Return (X, Y) of the center of cell containing provided text 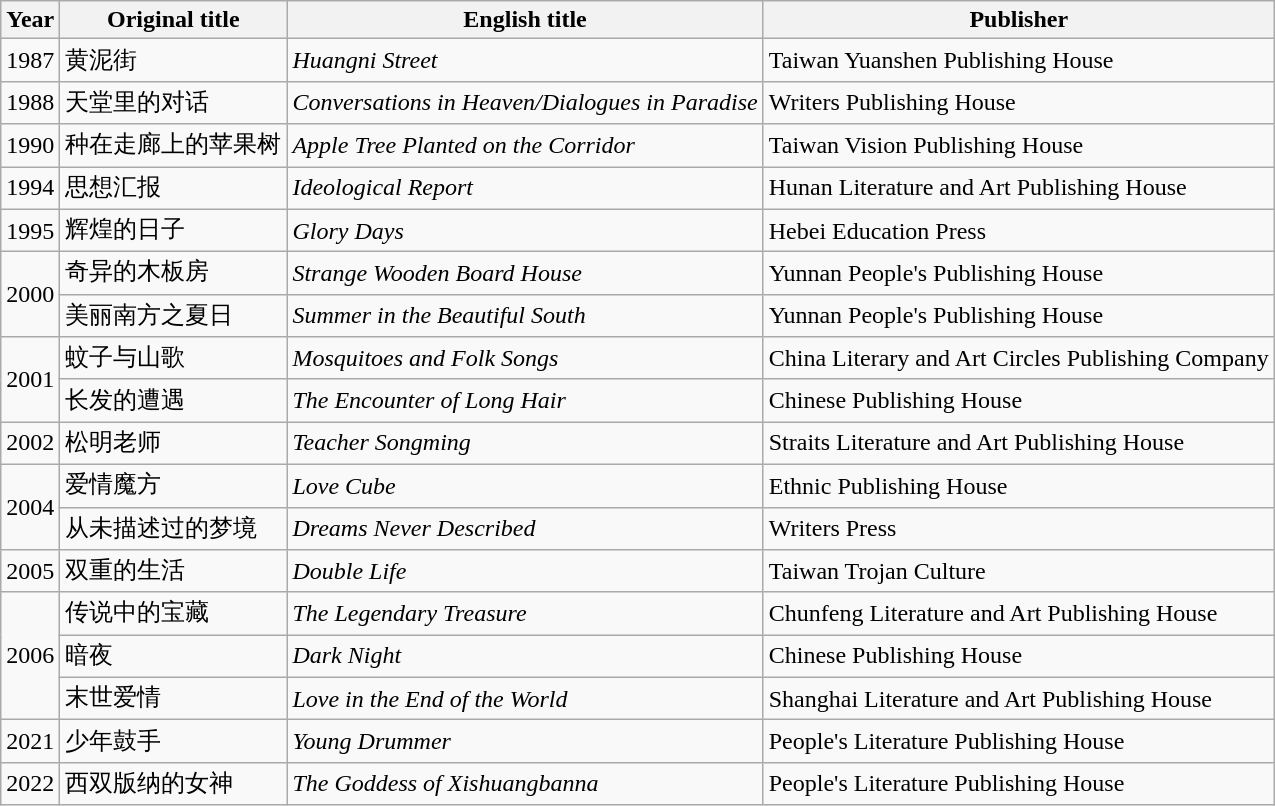
2002 (30, 444)
传说中的宝藏 (174, 614)
Strange Wooden Board House (525, 274)
Taiwan Yuanshen Publishing House (1018, 60)
1988 (30, 102)
奇异的木板房 (174, 274)
1987 (30, 60)
English title (525, 20)
The Encounter of Long Hair (525, 400)
The Legendary Treasure (525, 614)
双重的生活 (174, 572)
长发的遭遇 (174, 400)
Love in the End of the World (525, 698)
Year (30, 20)
暗夜 (174, 656)
Publisher (1018, 20)
Dark Night (525, 656)
1995 (30, 230)
Writers Press (1018, 528)
Apple Tree Planted on the Corridor (525, 146)
Writers Publishing House (1018, 102)
2021 (30, 742)
从未描述过的梦境 (174, 528)
2022 (30, 784)
Ethnic Publishing House (1018, 486)
辉煌的日子 (174, 230)
Dreams Never Described (525, 528)
China Literary and Art Circles Publishing Company (1018, 358)
Straits Literature and Art Publishing House (1018, 444)
美丽南方之夏日 (174, 316)
Conversations in Heaven/Dialogues in Paradise (525, 102)
2006 (30, 656)
Mosquitoes and Folk Songs (525, 358)
Huangni Street (525, 60)
西双版纳的女神 (174, 784)
Double Life (525, 572)
Summer in the Beautiful South (525, 316)
天堂里的对话 (174, 102)
爱情魔方 (174, 486)
Ideological Report (525, 188)
末世爱情 (174, 698)
种在走廊上的苹果树 (174, 146)
1994 (30, 188)
Teacher Songming (525, 444)
黄泥街 (174, 60)
Love Cube (525, 486)
Original title (174, 20)
松明老师 (174, 444)
2000 (30, 294)
Taiwan Vision Publishing House (1018, 146)
Hebei Education Press (1018, 230)
Glory Days (525, 230)
The Goddess of Xishuangbanna (525, 784)
蚊子与山歌 (174, 358)
Shanghai Literature and Art Publishing House (1018, 698)
2001 (30, 380)
Hunan Literature and Art Publishing House (1018, 188)
少年鼓手 (174, 742)
2004 (30, 506)
Taiwan Trojan Culture (1018, 572)
Chunfeng Literature and Art Publishing House (1018, 614)
Young Drummer (525, 742)
1990 (30, 146)
思想汇报 (174, 188)
2005 (30, 572)
